Return [X, Y] of the center of cell containing provided text 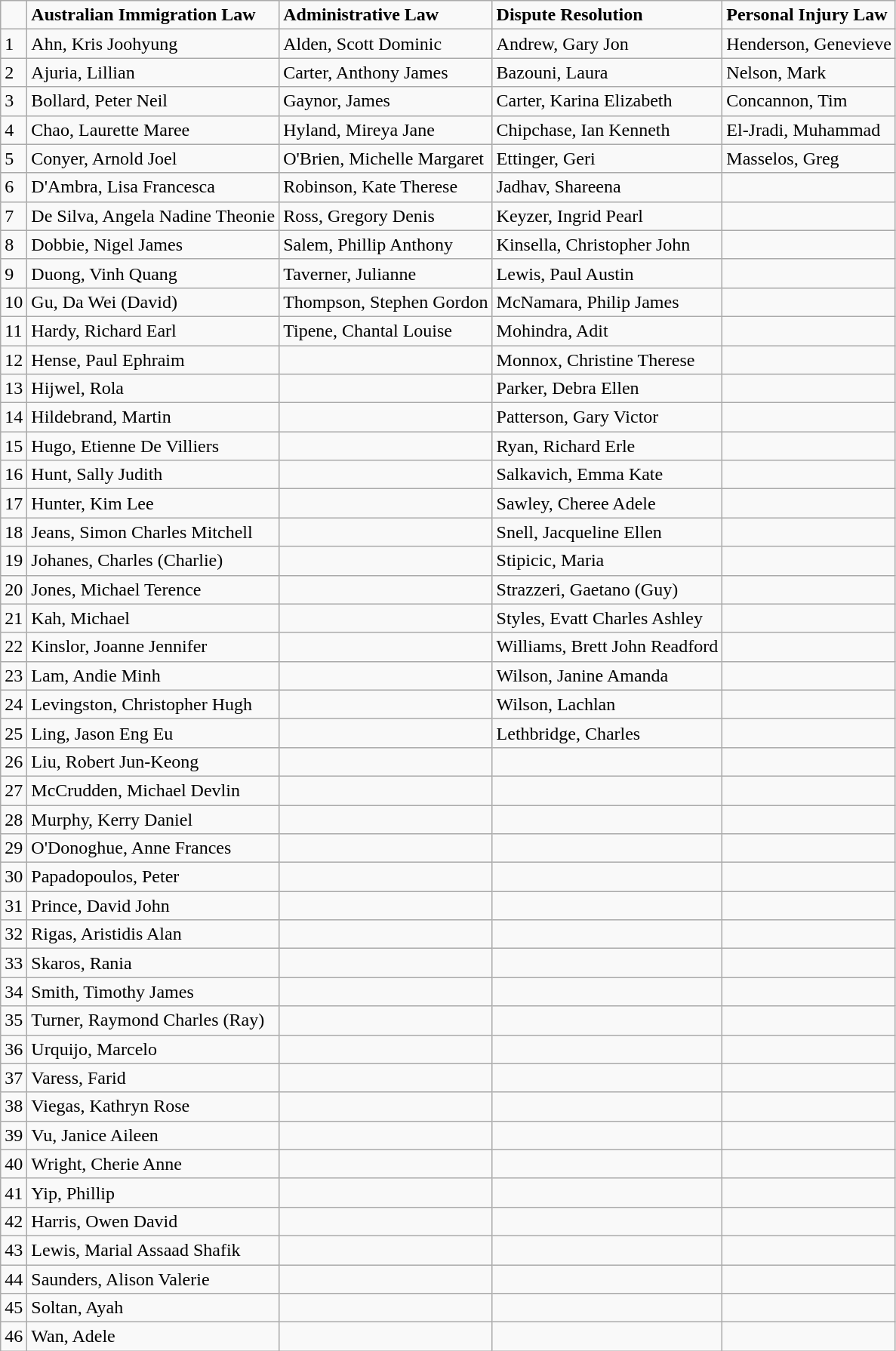
Stipicic, Maria [607, 561]
44 [14, 1279]
9 [14, 273]
Ahn, Kris Joohyung [153, 44]
17 [14, 503]
Gaynor, James [386, 101]
D'Ambra, Lisa Francesca [153, 187]
Chao, Laurette Maree [153, 130]
40 [14, 1164]
O'Brien, Michelle Margaret [386, 158]
22 [14, 647]
45 [14, 1308]
Ryan, Richard Erle [607, 446]
24 [14, 704]
Papadopoulos, Peter [153, 877]
Wilson, Lachlan [607, 704]
34 [14, 992]
26 [14, 762]
Sawley, Cheree Adele [607, 503]
Conyer, Arnold Joel [153, 158]
4 [14, 130]
Taverner, Julianne [386, 273]
Johanes, Charles (Charlie) [153, 561]
Patterson, Gary Victor [607, 417]
Wright, Cherie Anne [153, 1164]
6 [14, 187]
32 [14, 934]
Wan, Adele [153, 1337]
El-Jradi, Muhammad [809, 130]
Jones, Michael Terence [153, 589]
Williams, Brett John Readford [607, 647]
Smith, Timothy James [153, 992]
10 [14, 302]
35 [14, 1020]
Jadhav, Shareena [607, 187]
Lethbridge, Charles [607, 733]
Ross, Gregory Denis [386, 216]
29 [14, 848]
8 [14, 245]
Urquijo, Marcelo [153, 1049]
Dobbie, Nigel James [153, 245]
Lewis, Marial Assaad Shafik [153, 1250]
36 [14, 1049]
Robinson, Kate Therese [386, 187]
Gu, Da Wei (David) [153, 302]
11 [14, 331]
Strazzeri, Gaetano (Guy) [607, 589]
Hijwel, Rola [153, 389]
Viegas, Kathryn Rose [153, 1106]
Varess, Farid [153, 1078]
Levingston, Christopher Hugh [153, 704]
Bollard, Peter Neil [153, 101]
23 [14, 675]
Chipchase, Ian Kenneth [607, 130]
Ettinger, Geri [607, 158]
Murphy, Kerry Daniel [153, 819]
15 [14, 446]
Lewis, Paul Austin [607, 273]
41 [14, 1193]
Monnox, Christine Therese [607, 360]
27 [14, 790]
O'Donoghue, Anne Frances [153, 848]
Nelson, Mark [809, 72]
Dispute Resolution [607, 15]
Lam, Andie Minh [153, 675]
43 [14, 1250]
Snell, Jacqueline Ellen [607, 532]
Saunders, Alison Valerie [153, 1279]
Hense, Paul Ephraim [153, 360]
Styles, Evatt Charles Ashley [607, 618]
21 [14, 618]
Masselos, Greg [809, 158]
Concannon, Tim [809, 101]
Tipene, Chantal Louise [386, 331]
12 [14, 360]
33 [14, 963]
5 [14, 158]
Hildebrand, Martin [153, 417]
Alden, Scott Dominic [386, 44]
Carter, Anthony James [386, 72]
37 [14, 1078]
16 [14, 475]
Australian Immigration Law [153, 15]
Wilson, Janine Amanda [607, 675]
Prince, David John [153, 906]
1 [14, 44]
18 [14, 532]
Thompson, Stephen Gordon [386, 302]
Vu, Janice Aileen [153, 1135]
Duong, Vinh Quang [153, 273]
De Silva, Angela Nadine Theonie [153, 216]
Ajuria, Lillian [153, 72]
McCrudden, Michael Devlin [153, 790]
31 [14, 906]
Harris, Owen David [153, 1221]
Yip, Phillip [153, 1193]
Hunter, Kim Lee [153, 503]
Carter, Karina Elizabeth [607, 101]
25 [14, 733]
Hardy, Richard Earl [153, 331]
14 [14, 417]
Jeans, Simon Charles Mitchell [153, 532]
Hugo, Etienne De Villiers [153, 446]
2 [14, 72]
Hyland, Mireya Jane [386, 130]
30 [14, 877]
Ling, Jason Eng Eu [153, 733]
Rigas, Aristidis Alan [153, 934]
13 [14, 389]
20 [14, 589]
Mohindra, Adit [607, 331]
Keyzer, Ingrid Pearl [607, 216]
7 [14, 216]
42 [14, 1221]
46 [14, 1337]
28 [14, 819]
38 [14, 1106]
Andrew, Gary Jon [607, 44]
Kinslor, Joanne Jennifer [153, 647]
Personal Injury Law [809, 15]
Turner, Raymond Charles (Ray) [153, 1020]
Administrative Law [386, 15]
39 [14, 1135]
McNamara, Philip James [607, 302]
3 [14, 101]
Skaros, Rania [153, 963]
Kinsella, Christopher John [607, 245]
19 [14, 561]
Henderson, Genevieve [809, 44]
Salkavich, Emma Kate [607, 475]
Parker, Debra Ellen [607, 389]
Hunt, Sally Judith [153, 475]
Soltan, Ayah [153, 1308]
Bazouni, Laura [607, 72]
Salem, Phillip Anthony [386, 245]
Kah, Michael [153, 618]
Liu, Robert Jun-Keong [153, 762]
